Locate the cell with the specified text and output its [X, Y] center coordinate. 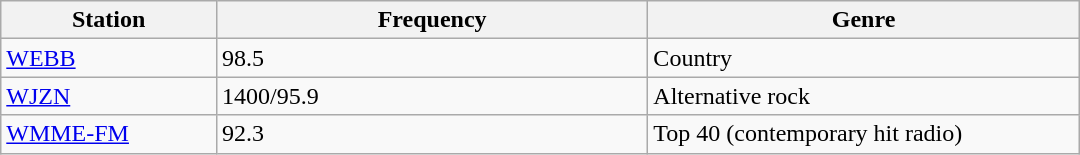
WEBB [109, 58]
Frequency [432, 20]
98.5 [432, 58]
Genre [864, 20]
92.3 [432, 134]
Country [864, 58]
Station [109, 20]
Alternative rock [864, 96]
WJZN [109, 96]
Top 40 (contemporary hit radio) [864, 134]
1400/95.9 [432, 96]
WMME-FM [109, 134]
